Identify which cell holds the provided text, then report its [X, Y] central coordinate. 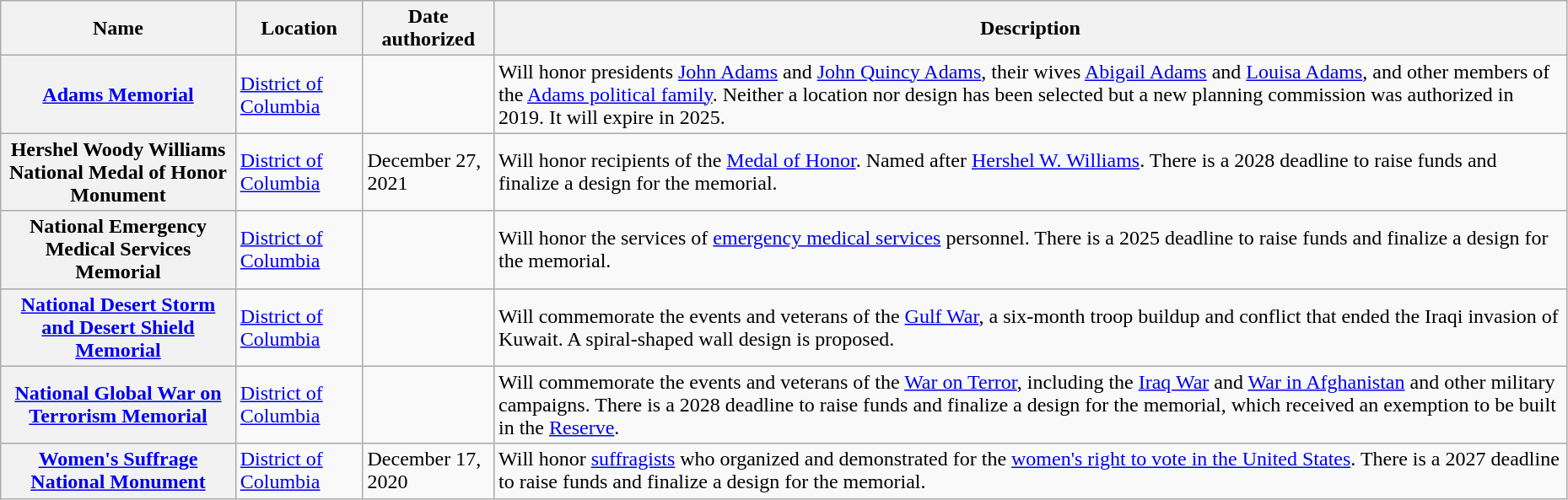
National Desert Storm and Desert Shield Memorial [118, 327]
December 17, 2020 [428, 470]
Hershel Woody Williams National Medal of Honor Monument [118, 172]
Date authorized [428, 29]
December 27, 2021 [428, 172]
National Global War on Terrorism Memorial [118, 405]
Description [1030, 29]
Location [299, 29]
Women's Suffrage National Monument [118, 470]
National Emergency Medical Services Memorial [118, 250]
Adams Memorial [118, 94]
Will honor the services of emergency medical services personnel. There is a 2025 deadline to raise funds and finalize a design for the memorial. [1030, 250]
Name [118, 29]
